Detect which cell encompasses the target text, then output its [X, Y] center coordinate. 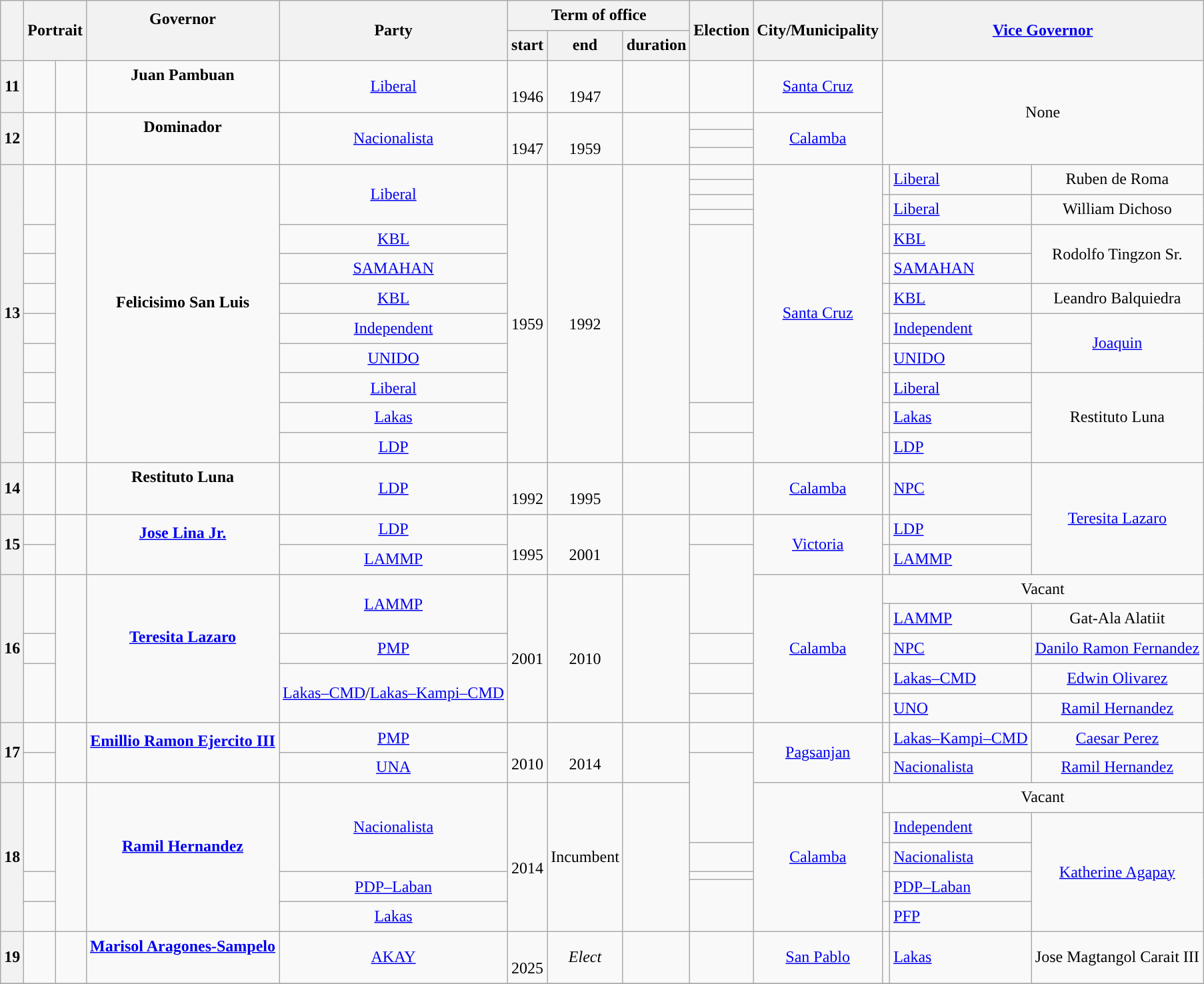
Vice Governor [1043, 31]
None [1043, 112]
Ruben de Roma [1117, 180]
1946 [528, 86]
Joaquin [1117, 343]
Lakas–CMD [961, 679]
San Pablo [818, 957]
City/Municipality [818, 31]
AKAY [393, 957]
Juan Pambuan [183, 86]
Dominador [183, 138]
Edwin Olivarez [1117, 679]
PFP [961, 916]
Incumbent [585, 857]
12 [12, 138]
Emillio Ramon Ejercito III [183, 752]
13 [12, 313]
18 [12, 857]
Party [393, 31]
11 [12, 86]
Victoria [818, 544]
Felicisimo San Luis [183, 313]
17 [12, 752]
Lakas–Kampi–CMD [961, 737]
UNO [961, 708]
Lakas–CMD/Lakas–Kampi–CMD [393, 693]
2025 [528, 957]
Governor [183, 31]
Jose Magtangol Carait III [1117, 957]
UNA [393, 768]
end [585, 45]
Gat-Ala Alatiit [1117, 619]
Caesar Perez [1117, 737]
14 [12, 488]
Election [721, 31]
Marisol Aragones-Sampelo [183, 957]
Leandro Balquiedra [1117, 299]
William Dichoso [1117, 209]
15 [12, 544]
duration [656, 45]
Term of office [599, 16]
Danilo Ramon Fernandez [1117, 648]
Elect [585, 957]
Pagsanjan [818, 752]
16 [12, 648]
Portrait [55, 31]
Jose Lina Jr. [183, 544]
start [528, 45]
Katherine Agapay [1117, 872]
Rodolfo Tingzon Sr. [1117, 253]
19 [12, 957]
